Output the [X, Y] coordinate of the center of the cell containing the given text.  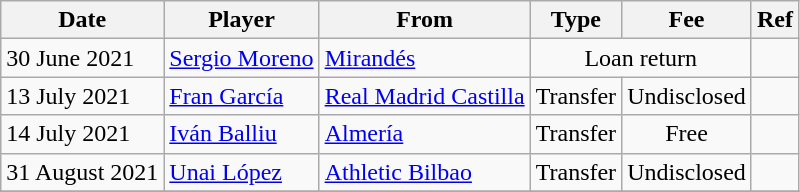
Unai López [242, 172]
Fee [687, 20]
Loan return [640, 58]
31 August 2021 [82, 172]
Fran García [242, 96]
Date [82, 20]
30 June 2021 [82, 58]
Ref [774, 20]
13 July 2021 [82, 96]
Mirandés [424, 58]
Free [687, 134]
14 July 2021 [82, 134]
Sergio Moreno [242, 58]
Athletic Bilbao [424, 172]
Real Madrid Castilla [424, 96]
Iván Balliu [242, 134]
Almería [424, 134]
From [424, 20]
Player [242, 20]
Type [576, 20]
